Determine the (x, y) coordinate at the center of the cell enclosing the given text.  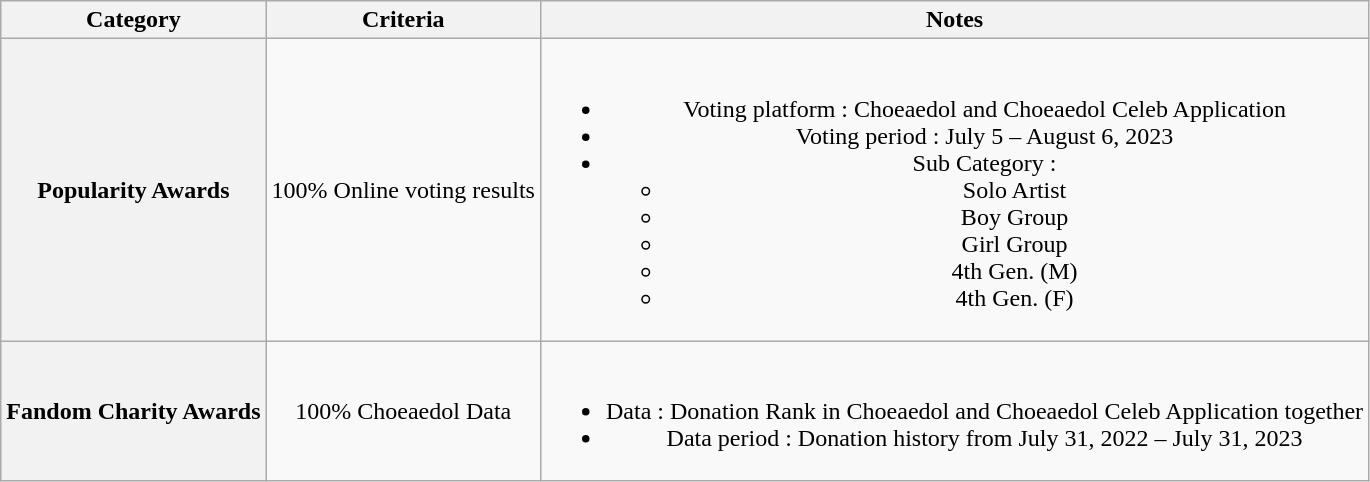
Data : Donation Rank in Choeaedol and Choeaedol Celeb Application togetherData period : Donation history from July 31, 2022 – July 31, 2023 (954, 411)
Notes (954, 20)
Fandom Charity Awards (134, 411)
100% Online voting results (403, 190)
100% Choeaedol Data (403, 411)
Popularity Awards (134, 190)
Criteria (403, 20)
Category (134, 20)
